Extract the (X, Y) coordinate from the center of the cell holding the provided text.  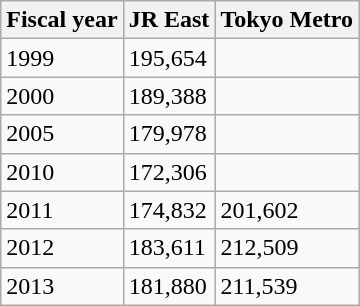
JR East (169, 20)
2005 (62, 134)
2012 (62, 248)
2013 (62, 286)
1999 (62, 58)
183,611 (169, 248)
201,602 (287, 210)
212,509 (287, 248)
172,306 (169, 172)
Fiscal year (62, 20)
2010 (62, 172)
189,388 (169, 96)
2000 (62, 96)
2011 (62, 210)
211,539 (287, 286)
Tokyo Metro (287, 20)
195,654 (169, 58)
179,978 (169, 134)
174,832 (169, 210)
181,880 (169, 286)
